Provide the (x, y) coordinate of the cell's center where the given text is located.  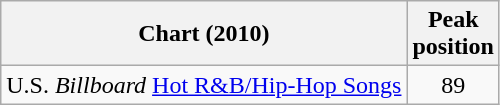
Peakposition (453, 34)
U.S. Billboard Hot R&B/Hip-Hop Songs (204, 85)
Chart (2010) (204, 34)
89 (453, 85)
